Find where the given text appears and provide that cell's center as (X, Y) coordinate. 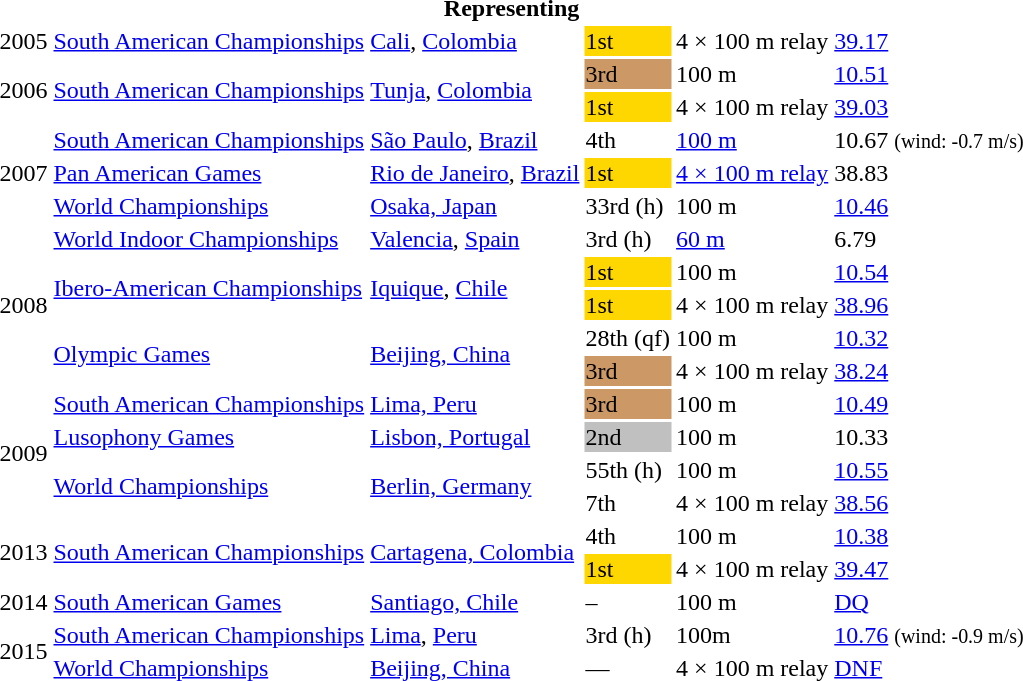
2nd (628, 437)
Cali, Colombia (475, 41)
60 m (752, 239)
Tunja, Colombia (475, 90)
Osaka, Japan (475, 206)
Berlin, Germany (475, 486)
World Indoor Championships (209, 239)
Lisbon, Portugal (475, 437)
Valencia, Spain (475, 239)
Iquique, Chile (475, 288)
Santiago, Chile (475, 602)
São Paulo, Brazil (475, 140)
Pan American Games (209, 173)
Cartagena, Colombia (475, 552)
Lusophony Games (209, 437)
Beijing, China (475, 354)
100m (752, 635)
7th (628, 503)
Rio de Janeiro, Brazil (475, 173)
South American Games (209, 602)
28th (qf) (628, 338)
Olympic Games (209, 354)
55th (h) (628, 470)
33rd (h) (628, 206)
Ibero-American Championships (209, 288)
– (628, 602)
